Identify which cell holds the provided text, then report its (X, Y) central coordinate. 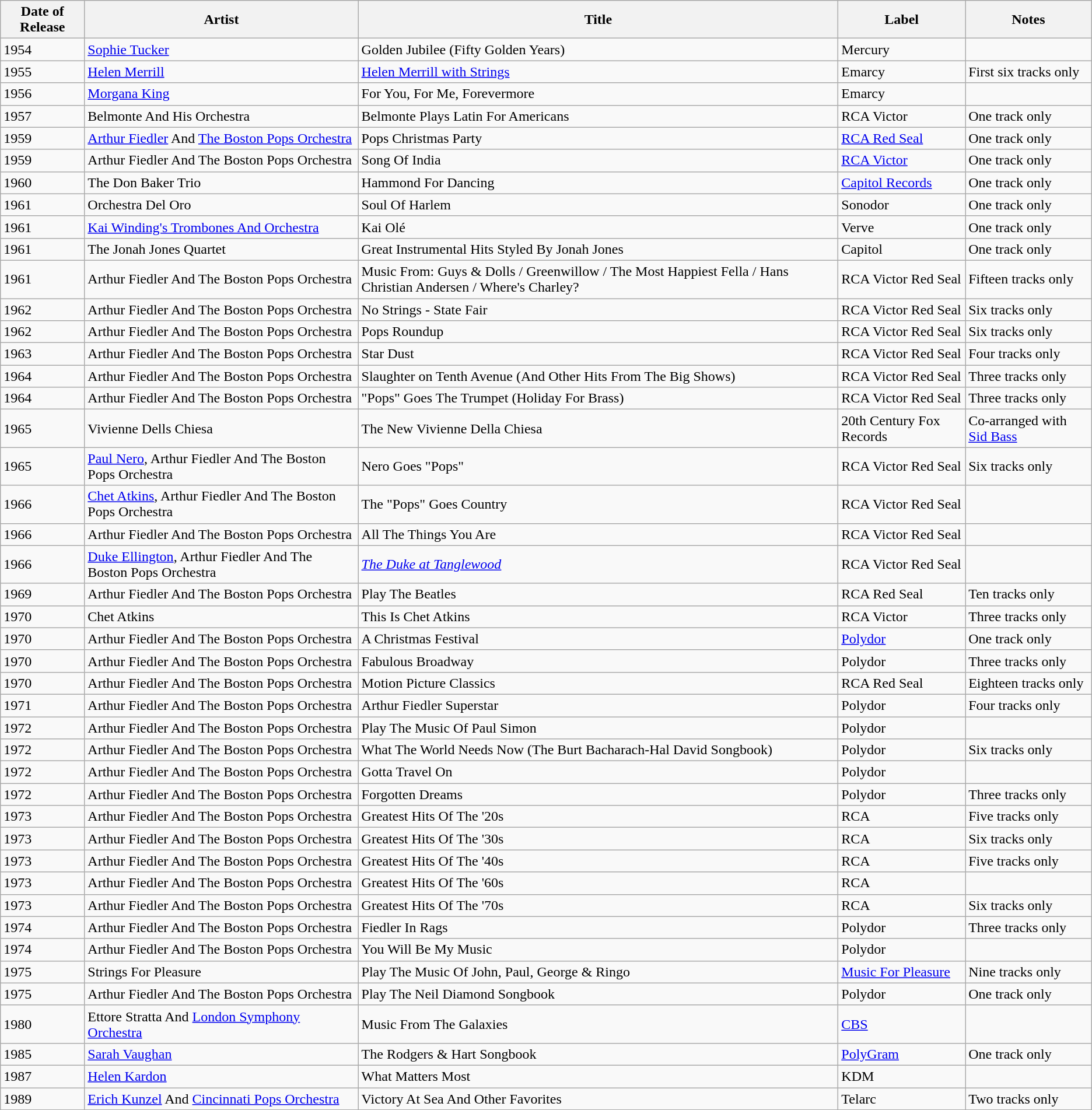
What Matters Most (598, 1076)
A Christmas Festival (598, 639)
Vivienne Dells Chiesa (222, 428)
Mercury (902, 50)
Music For Pleasure (902, 972)
Belmonte Plays Latin For Americans (598, 116)
Music From The Galaxies (598, 1024)
Sonodor (902, 205)
Star Dust (598, 354)
1971 (43, 705)
1987 (43, 1076)
Pops Christmas Party (598, 138)
CBS (902, 1024)
Belmonte And His Orchestra (222, 116)
Nero Goes "Pops" (598, 467)
This Is Chet Atkins (598, 617)
1980 (43, 1024)
Label (902, 20)
1963 (43, 354)
1960 (43, 183)
"Pops" Goes The Trumpet (Holiday For Brass) (598, 398)
Date of Release (43, 20)
Fiedler In Rags (598, 927)
Orchestra Del Oro (222, 205)
Greatest Hits Of The '20s (598, 817)
Play The Music Of Paul Simon (598, 727)
Play The Music Of John, Paul, George & Ringo (598, 972)
Greatest Hits Of The '30s (598, 839)
Kai Winding's Trombones And Orchestra (222, 227)
Gotta Travel On (598, 772)
Duke Ellington, Arthur Fiedler And The Boston Pops Orchestra (222, 565)
Two tracks only (1029, 1098)
Helen Merrill (222, 72)
Sarah Vaughan (222, 1054)
Arthur Fiedler Superstar (598, 705)
Play The Neil Diamond Songbook (598, 994)
Capitol Records (902, 183)
Morgana King (222, 94)
First six tracks only (1029, 72)
Soul Of Harlem (598, 205)
The New Vivienne Della Chiesa (598, 428)
Title (598, 20)
Helen Kardon (222, 1076)
Helen Merrill with Strings (598, 72)
1985 (43, 1054)
Ettore Stratta And London Symphony Orchestra (222, 1024)
Play The Beatles (598, 594)
Notes (1029, 20)
1956 (43, 94)
1957 (43, 116)
Artist (222, 20)
Music From: Guys & Dolls / Greenwillow / The Most Happiest Fella / Hans Christian Andersen / Where's Charley? (598, 279)
The Rodgers & Hart Songbook (598, 1054)
Chet Atkins, Arthur Fiedler And The Boston Pops Orchestra (222, 504)
1955 (43, 72)
Fifteen tracks only (1029, 279)
20th Century Fox Records (902, 428)
All The Things You Are (598, 534)
Nine tracks only (1029, 972)
1989 (43, 1098)
Paul Nero, Arthur Fiedler And The Boston Pops Orchestra (222, 467)
Chet Atkins (222, 617)
What The World Needs Now (The Burt Bacharach-Hal David Songbook) (598, 750)
Ten tracks only (1029, 594)
PolyGram (902, 1054)
Golden Jubilee (Fifty Golden Years) (598, 50)
Kai Olé (598, 227)
For You, For Me, Forevermore (598, 94)
Greatest Hits Of The '40s (598, 861)
Pops Roundup (598, 332)
Telarc (902, 1098)
Eighteen tracks only (1029, 683)
The Duke at Tanglewood (598, 565)
Fabulous Broadway (598, 661)
Sophie Tucker (222, 50)
KDM (902, 1076)
Great Instrumental Hits Styled By Jonah Jones (598, 249)
No Strings - State Fair (598, 310)
Forgotten Dreams (598, 794)
Motion Picture Classics (598, 683)
Slaughter on Tenth Avenue (And Other Hits From The Big Shows) (598, 376)
The Jonah Jones Quartet (222, 249)
The Don Baker Trio (222, 183)
You Will Be My Music (598, 950)
Verve (902, 227)
1954 (43, 50)
Greatest Hits Of The '70s (598, 905)
Hammond For Dancing (598, 183)
Co-arranged with Sid Bass (1029, 428)
Capitol (902, 249)
Greatest Hits Of The '60s (598, 883)
The "Pops" Goes Country (598, 504)
Song Of India (598, 160)
Erich Kunzel And Cincinnati Pops Orchestra (222, 1098)
1969 (43, 594)
Strings For Pleasure (222, 972)
Victory At Sea And Other Favorites (598, 1098)
